Output the (X, Y) coordinate of the center of the cell containing the given text.  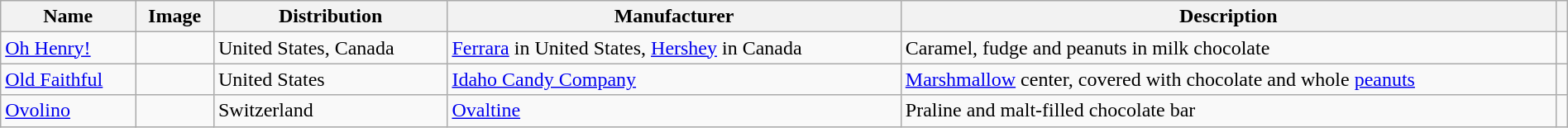
Distribution (330, 17)
Manufacturer (674, 17)
Ovaltine (674, 111)
United States, Canada (330, 48)
Old Faithful (68, 79)
Ferrara in United States, Hershey in Canada (674, 48)
Image (175, 17)
Idaho Candy Company (674, 79)
United States (330, 79)
Switzerland (330, 111)
Praline and malt-filled chocolate bar (1228, 111)
Oh Henry! (68, 48)
Caramel, fudge and peanuts in milk chocolate (1228, 48)
Marshmallow center, covered with chocolate and whole peanuts (1228, 79)
Ovolino (68, 111)
Name (68, 17)
Description (1228, 17)
